Pinpoint the cell where the given text exists, returning its (X, Y) midpoint coordinate. 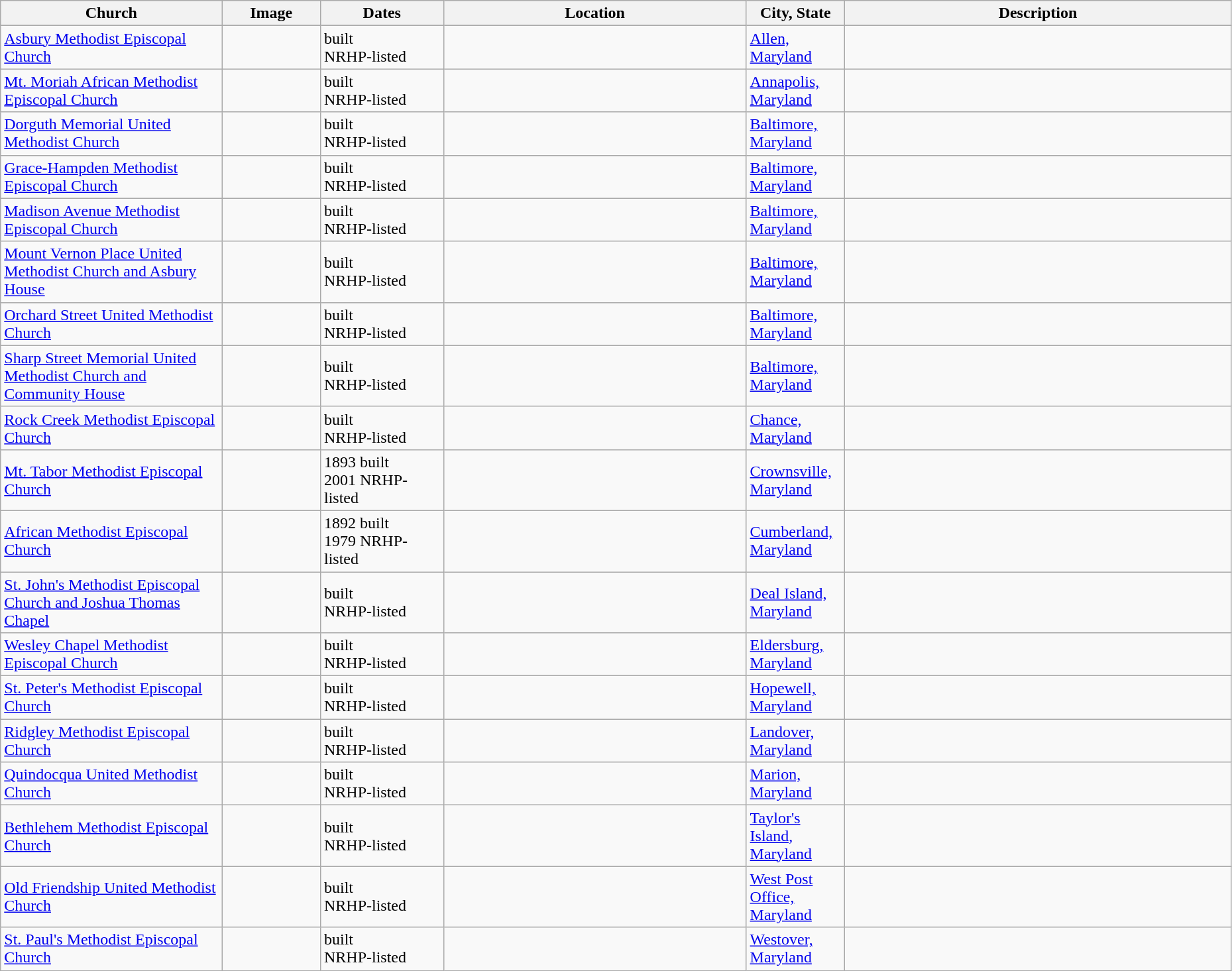
Westover, Maryland (795, 949)
Marion, Maryland (795, 783)
Allen, Maryland (795, 48)
Landover, Maryland (795, 741)
Description (1038, 13)
Dorguth Memorial United Methodist Church (111, 134)
Mount Vernon Place United Methodist Church and Asbury House (111, 272)
Grace-Hampden Methodist Episcopal Church (111, 176)
Bethlehem Methodist Episcopal Church (111, 836)
Sharp Street Memorial United Methodist Church and Community House (111, 376)
Mt. Tabor Methodist Episcopal Church (111, 480)
Rock Creek Methodist Episcopal Church (111, 428)
Annapolis, Maryland (795, 90)
Location (595, 13)
City, State (795, 13)
St. John's Methodist Episcopal Church and Joshua Thomas Chapel (111, 602)
Crownsville, Maryland (795, 480)
Cumberland, Maryland (795, 541)
Wesley Chapel Methodist Episcopal Church (111, 655)
Image (272, 13)
Church (111, 13)
1892 built1979 NRHP-listed (382, 541)
St. Paul's Methodist Episcopal Church (111, 949)
Chance, Maryland (795, 428)
Old Friendship United Methodist Church (111, 897)
Taylor's Island, Maryland (795, 836)
Eldersburg, Maryland (795, 655)
African Methodist Episcopal Church (111, 541)
Ridgley Methodist Episcopal Church (111, 741)
1893 built2001 NRHP-listed (382, 480)
Orchard Street United Methodist Church (111, 323)
Madison Avenue Methodist Episcopal Church (111, 220)
Deal Island, Maryland (795, 602)
Mt. Moriah African Methodist Episcopal Church (111, 90)
Asbury Methodist Episcopal Church (111, 48)
Dates (382, 13)
St. Peter's Methodist Episcopal Church (111, 697)
West Post Office, Maryland (795, 897)
Quindocqua United Methodist Church (111, 783)
Hopewell, Maryland (795, 697)
